For the text-containing cell, return its midpoint in (X, Y) coordinate format. 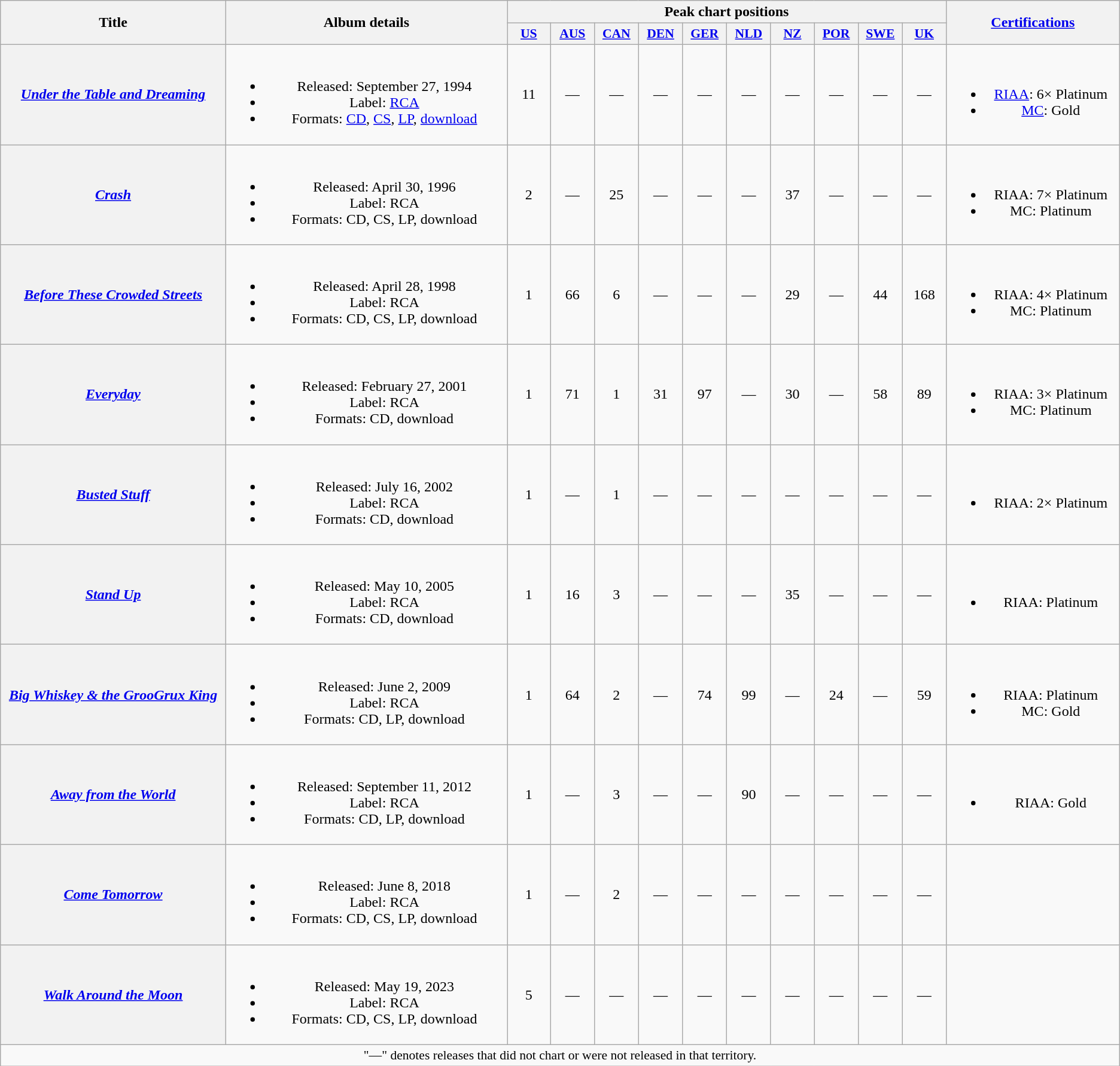
Released: September 11, 2012Label: RCAFormats: CD, LP, download (366, 795)
6 (616, 294)
US (529, 34)
66 (572, 294)
RIAA: 7× PlatinumMC: Platinum (1033, 195)
RIAA: 3× PlatinumMC: Platinum (1033, 395)
Released: May 19, 2023Label: RCAFormats: CD, CS, LP, download (366, 995)
POR (836, 34)
30 (792, 395)
Certifications (1033, 23)
29 (792, 294)
35 (792, 595)
90 (749, 795)
Released: July 16, 2002Label: RCAFormats: CD, download (366, 494)
RIAA: 4× PlatinumMC: Platinum (1033, 294)
11 (529, 95)
Away from the World (114, 795)
NLD (749, 34)
CAN (616, 34)
71 (572, 395)
Peak chart positions (727, 12)
DEN (661, 34)
74 (705, 694)
Released: February 27, 2001Label: RCAFormats: CD, download (366, 395)
SWE (880, 34)
RIAA: Platinum (1033, 595)
89 (924, 395)
RIAA: PlatinumMC: Gold (1033, 694)
168 (924, 294)
"—" denotes releases that did not chart or were not released in that territory. (560, 1055)
64 (572, 694)
37 (792, 195)
AUS (572, 34)
16 (572, 595)
Released: June 8, 2018Label: RCAFormats: CD, CS, LP, download (366, 894)
RIAA: Gold (1033, 795)
Before These Crowded Streets (114, 294)
5 (529, 995)
Title (114, 23)
97 (705, 395)
Album details (366, 23)
Walk Around the Moon (114, 995)
GER (705, 34)
Big Whiskey & the GrooGrux King (114, 694)
Everyday (114, 395)
Come Tomorrow (114, 894)
Under the Table and Dreaming (114, 95)
Crash (114, 195)
UK (924, 34)
25 (616, 195)
24 (836, 694)
RIAA: 2× Platinum (1033, 494)
44 (880, 294)
Released: June 2, 2009Label: RCAFormats: CD, LP, download (366, 694)
59 (924, 694)
Released: September 27, 1994Label: RCAFormats: CD, CS, LP, download (366, 95)
Busted Stuff (114, 494)
Released: April 30, 1996Label: RCAFormats: CD, CS, LP, download (366, 195)
NZ (792, 34)
Released: May 10, 2005Label: RCAFormats: CD, download (366, 595)
RIAA: 6× PlatinumMC: Gold (1033, 95)
Stand Up (114, 595)
Released: April 28, 1998Label: RCAFormats: CD, CS, LP, download (366, 294)
99 (749, 694)
31 (661, 395)
58 (880, 395)
